Scan for the cell matching the given text and deliver its (X, Y) coordinate at center. 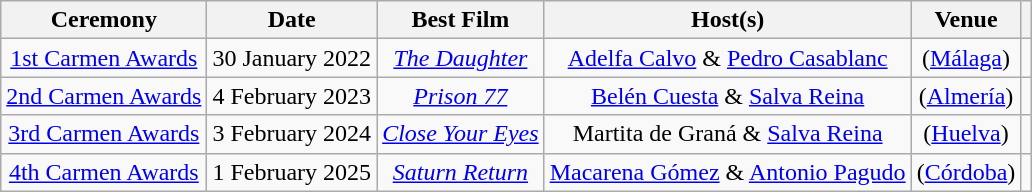
Belén Cuesta & Salva Reina (728, 96)
2nd Carmen Awards (104, 96)
(Huelva) (966, 134)
1 February 2025 (292, 172)
Saturn Return (461, 172)
3rd Carmen Awards (104, 134)
4 February 2023 (292, 96)
Date (292, 20)
3 February 2024 (292, 134)
1st Carmen Awards (104, 58)
(Córdoba) (966, 172)
(Málaga) (966, 58)
Martita de Graná & Salva Reina (728, 134)
Adelfa Calvo & Pedro Casablanc (728, 58)
Host(s) (728, 20)
Best Film (461, 20)
Ceremony (104, 20)
Venue (966, 20)
Close Your Eyes (461, 134)
The Daughter (461, 58)
Macarena Gómez & Antonio Pagudo (728, 172)
30 January 2022 (292, 58)
Prison 77 (461, 96)
(Almería) (966, 96)
4th Carmen Awards (104, 172)
